Search for the cell housing the specified text and yield its [X, Y] center coordinate. 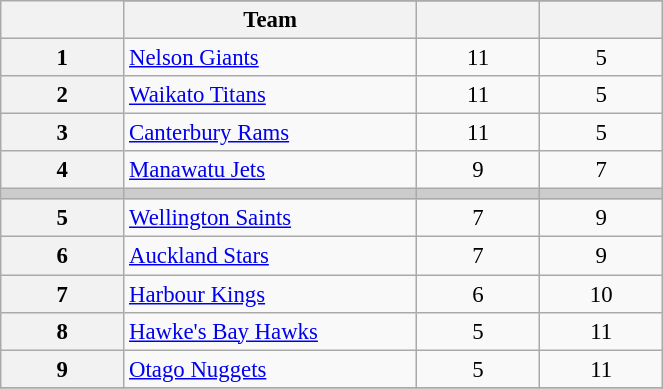
Otago Nuggets [270, 369]
Harbour Kings [270, 294]
3 [62, 133]
8 [62, 331]
Canterbury Rams [270, 133]
Auckland Stars [270, 256]
Manawatu Jets [270, 170]
Wellington Saints [270, 219]
10 [602, 294]
Waikato Titans [270, 95]
2 [62, 95]
Team [270, 20]
1 [62, 58]
Hawke's Bay Hawks [270, 331]
Nelson Giants [270, 58]
4 [62, 170]
